Provide the (X, Y) coordinate of the cell's center where the given text is located.  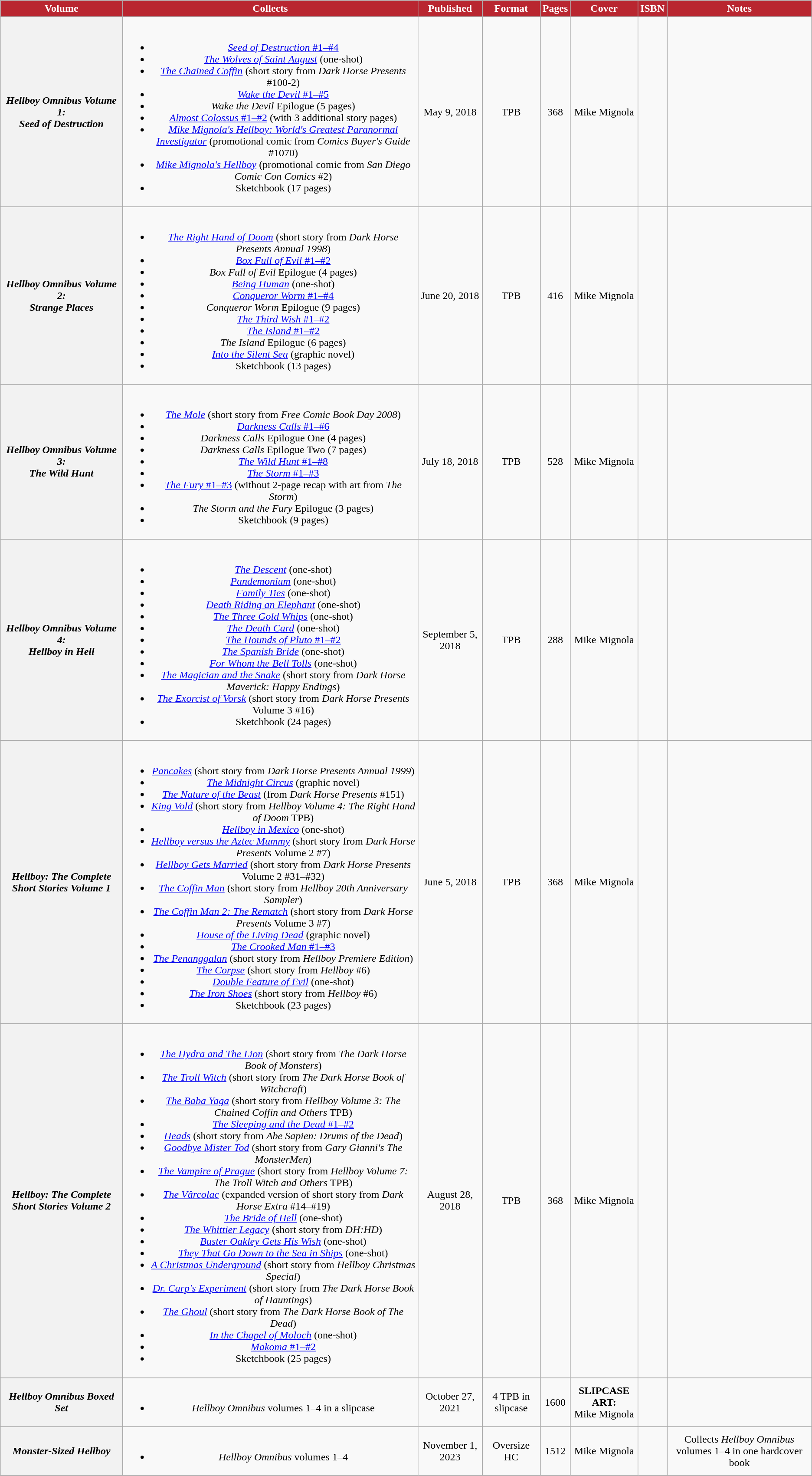
June 20, 2018 (450, 296)
416 (555, 296)
4 TPB in slipcase (511, 1402)
May 9, 2018 (450, 112)
November 1, 2023 (450, 1451)
Hellboy Omnibus volumes 1–4 (271, 1451)
528 (555, 462)
Collects Hellboy Omnibus volumes 1–4 in one hardcover book (740, 1451)
Hellboy Omnibus Volume 1:Seed of Destruction (62, 112)
July 18, 2018 (450, 462)
Cover (604, 9)
288 (555, 640)
August 28, 2018 (450, 1200)
Hellboy Omnibus volumes 1–4 in a slipcase (271, 1402)
Hellboy: The Complete Short Stories Volume 2 (62, 1200)
Hellboy: The Complete Short Stories Volume 1 (62, 882)
Pages (555, 9)
1600 (555, 1402)
1512 (555, 1451)
September 5, 2018 (450, 640)
ISBN (652, 9)
Volume (62, 9)
Hellboy Omnibus Volume 3:The Wild Hunt (62, 462)
Oversize HC (511, 1451)
Published (450, 9)
Hellboy Omnibus Boxed Set (62, 1402)
Monster-Sized Hellboy (62, 1451)
October 27, 2021 (450, 1402)
Format (511, 9)
Notes (740, 9)
Collects (271, 9)
Hellboy Omnibus Volume 2:Strange Places (62, 296)
SLIPCASE ART:Mike Mignola (604, 1402)
Hellboy Omnibus Volume 4:Hellboy in Hell (62, 640)
June 5, 2018 (450, 882)
